Output the [X, Y] coordinate of the center of the cell containing the given text.  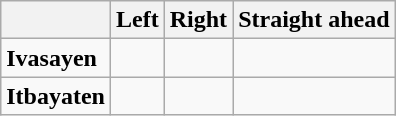
Itbayaten [56, 96]
Ivasayen [56, 58]
Right [198, 20]
Straight ahead [314, 20]
Left [137, 20]
